Detect which cell encompasses the target text, then output its [x, y] center coordinate. 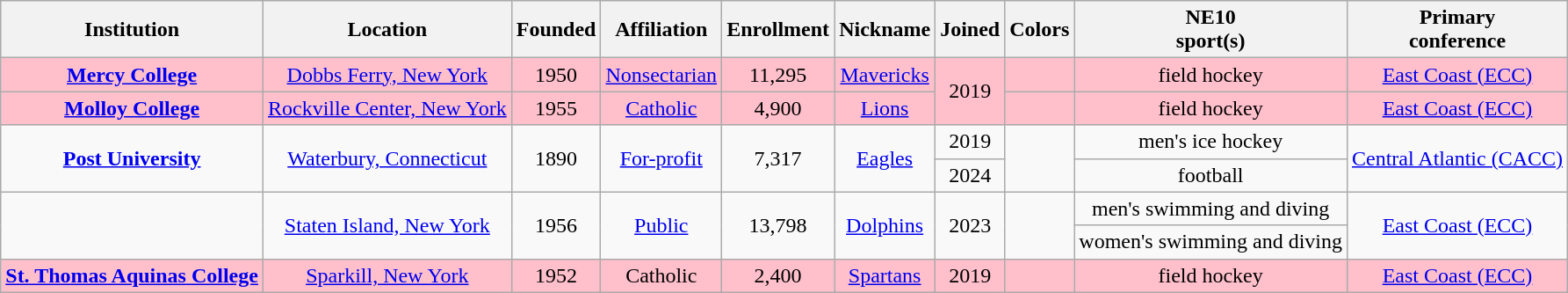
Sparkill, New York [387, 275]
Enrollment [778, 30]
men's ice hockey [1210, 142]
Founded [556, 30]
Nonsectarian [661, 75]
1950 [556, 75]
11,295 [778, 75]
Spartans [885, 275]
Affiliation [661, 30]
2023 [970, 225]
2,400 [778, 275]
NE10sport(s) [1210, 30]
Mercy College [132, 75]
2024 [970, 175]
Dolphins [885, 225]
Post University [132, 158]
1955 [556, 108]
For-profit [661, 158]
Lions [885, 108]
Staten Island, New York [387, 225]
Molloy College [132, 108]
7,317 [778, 158]
Location [387, 30]
men's swimming and diving [1210, 209]
Nickname [885, 30]
Public [661, 225]
1890 [556, 158]
1952 [556, 275]
St. Thomas Aquinas College [132, 275]
Dobbs Ferry, New York [387, 75]
Colors [1040, 30]
13,798 [778, 225]
Institution [132, 30]
Waterbury, Connecticut [387, 158]
1956 [556, 225]
4,900 [778, 108]
Primaryconference [1456, 30]
Mavericks [885, 75]
football [1210, 175]
Eagles [885, 158]
women's swimming and diving [1210, 242]
Rockville Center, New York [387, 108]
Joined [970, 30]
Central Atlantic (CACC) [1456, 158]
